Detect which cell encompasses the target text, then output its [x, y] center coordinate. 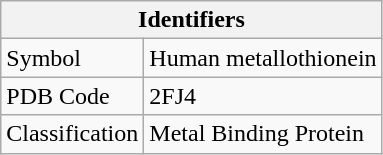
Identifiers [192, 20]
Symbol [72, 58]
Metal Binding Protein [263, 134]
Human metallothionein [263, 58]
Classification [72, 134]
PDB Code [72, 96]
2FJ4 [263, 96]
